Determine the (x, y) coordinate at the center of the cell enclosing the given text.  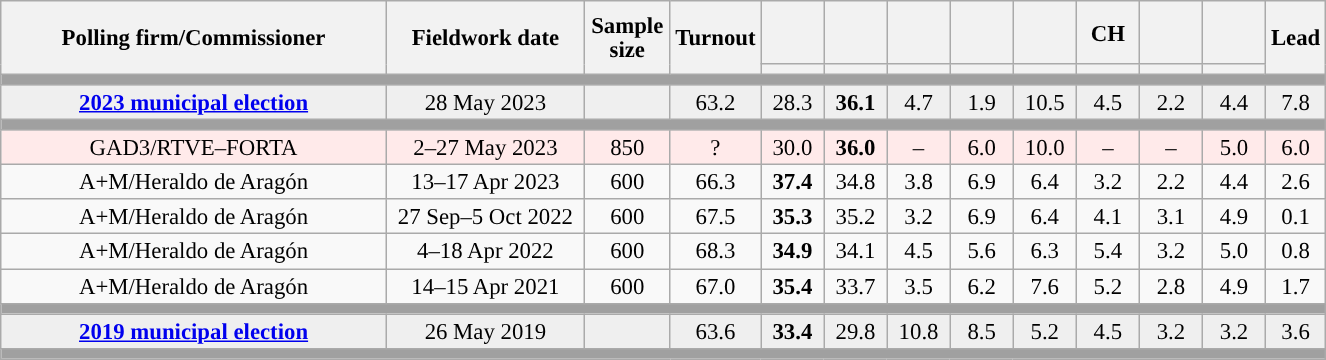
35.2 (856, 218)
33.7 (856, 286)
GAD3/RTVE–FORTA (194, 148)
2.8 (1170, 286)
35.3 (792, 218)
10.5 (1044, 102)
28.3 (792, 102)
66.3 (716, 182)
5.4 (1108, 252)
63.6 (716, 332)
34.1 (856, 252)
2–27 May 2023 (485, 148)
3.8 (918, 182)
Polling firm/Commissioner (194, 38)
2019 municipal election (194, 332)
67.0 (716, 286)
6.3 (1044, 252)
14–15 Apr 2021 (485, 286)
Sample size (627, 38)
Lead (1296, 38)
29.8 (856, 332)
7.6 (1044, 286)
1.9 (982, 102)
35.4 (792, 286)
13–17 Apr 2023 (485, 182)
1.7 (1296, 286)
0.8 (1296, 252)
67.5 (716, 218)
26 May 2019 (485, 332)
5.6 (982, 252)
? (716, 148)
63.2 (716, 102)
CH (1108, 32)
68.3 (716, 252)
4–18 Apr 2022 (485, 252)
30.0 (792, 148)
36.0 (856, 148)
27 Sep–5 Oct 2022 (485, 218)
10.0 (1044, 148)
850 (627, 148)
6.2 (982, 286)
Turnout (716, 38)
37.4 (792, 182)
2023 municipal election (194, 102)
10.8 (918, 332)
34.9 (792, 252)
8.5 (982, 332)
34.8 (856, 182)
3.5 (918, 286)
2.6 (1296, 182)
0.1 (1296, 218)
4.7 (918, 102)
7.8 (1296, 102)
4.1 (1108, 218)
3.6 (1296, 332)
3.1 (1170, 218)
28 May 2023 (485, 102)
36.1 (856, 102)
Fieldwork date (485, 38)
33.4 (792, 332)
